Locate the cell with the specified text and output its [x, y] center coordinate. 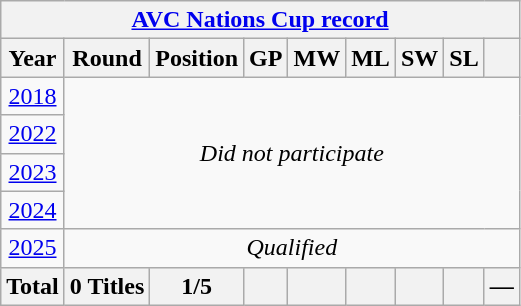
Did not participate [292, 153]
— [502, 286]
2023 [33, 172]
AVC Nations Cup record [260, 20]
SL [464, 58]
MW [317, 58]
Year [33, 58]
0 Titles [107, 286]
GP [266, 58]
2022 [33, 134]
ML [371, 58]
Qualified [292, 248]
Round [107, 58]
2025 [33, 248]
SW [419, 58]
1/5 [197, 286]
2024 [33, 210]
Position [197, 58]
2018 [33, 96]
Total [33, 286]
